Identify which cell holds the provided text, then report its (X, Y) central coordinate. 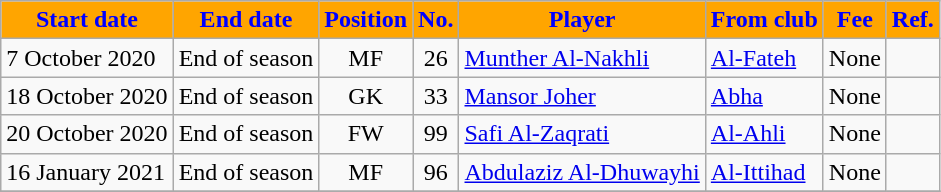
7 October 2020 (87, 58)
Mansor Joher (582, 96)
GK (366, 96)
Al-Ahli (764, 134)
Al-Fateh (764, 58)
33 (436, 96)
26 (436, 58)
Al-Ittihad (764, 172)
Start date (87, 20)
Player (582, 20)
Abdulaziz Al-Dhuwayhi (582, 172)
99 (436, 134)
Safi Al-Zaqrati (582, 134)
Position (366, 20)
96 (436, 172)
Ref. (912, 20)
18 October 2020 (87, 96)
Abha (764, 96)
No. (436, 20)
16 January 2021 (87, 172)
End date (246, 20)
Fee (854, 20)
From club (764, 20)
Munther Al-Nakhli (582, 58)
20 October 2020 (87, 134)
FW (366, 134)
